For the text-containing cell, return its midpoint in [X, Y] coordinate format. 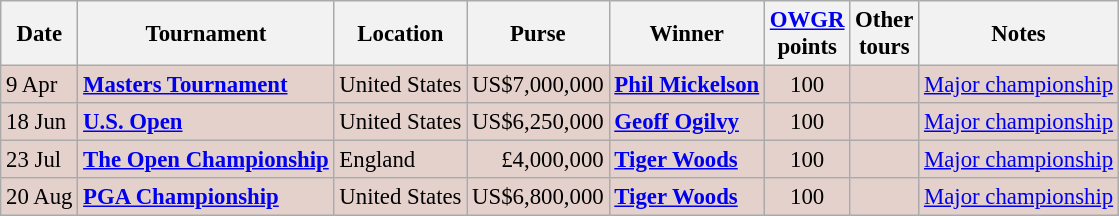
9 Apr [40, 85]
U.S. Open [206, 122]
US$7,000,000 [538, 85]
23 Jul [40, 160]
England [400, 160]
20 Aug [40, 197]
Phil Mickelson [687, 85]
Geoff Ogilvy [687, 122]
Notes [1019, 34]
Othertours [884, 34]
Masters Tournament [206, 85]
US$6,250,000 [538, 122]
Winner [687, 34]
US$6,800,000 [538, 197]
£4,000,000 [538, 160]
Location [400, 34]
18 Jun [40, 122]
Tournament [206, 34]
Purse [538, 34]
The Open Championship [206, 160]
OWGRpoints [808, 34]
PGA Championship [206, 197]
Date [40, 34]
